Identify which cell holds the provided text, then report its (X, Y) central coordinate. 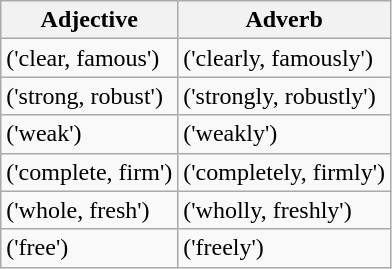
Adjective (90, 20)
('strong, robust') (90, 96)
('weakly') (284, 134)
Adverb (284, 20)
('clear, famous') (90, 58)
('whole, fresh') (90, 210)
('freely') (284, 248)
('clearly, famously') (284, 58)
('strongly, robustly') (284, 96)
('free') (90, 248)
('complete, firm') (90, 172)
('weak') (90, 134)
('wholly, freshly') (284, 210)
('completely, firmly') (284, 172)
